For the text-containing cell, return its midpoint in [X, Y] coordinate format. 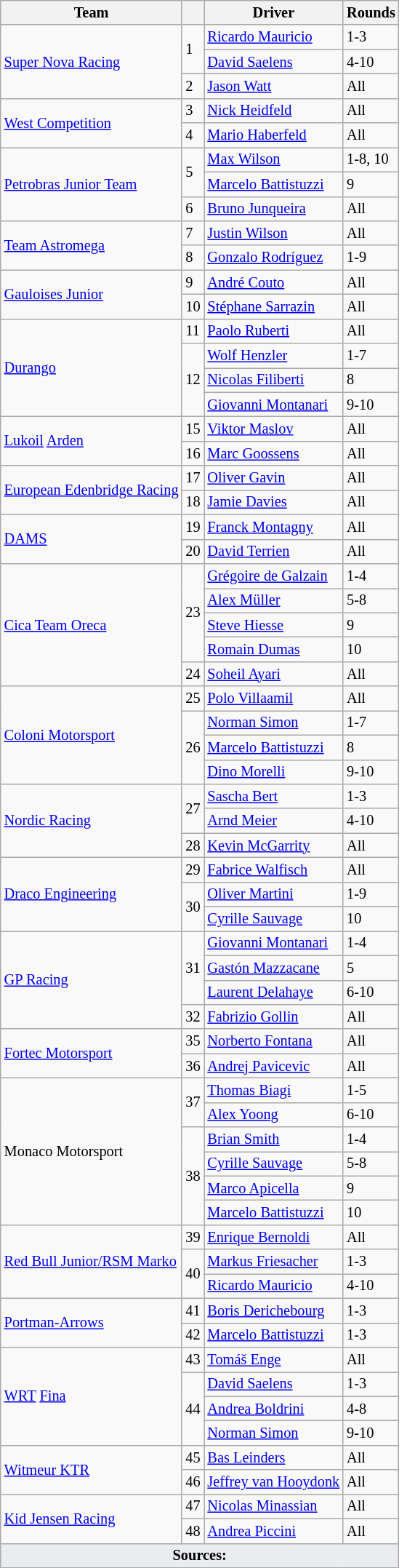
Bruno Junqueira [274, 209]
36 [193, 1066]
European Edenbridge Racing [92, 490]
Markus Friesacher [274, 1262]
Fortec Motorsport [92, 1054]
Driver [274, 12]
Witmeur KTR [92, 1470]
Boris Derichebourg [274, 1310]
Gonzalo Rodríguez [274, 258]
Andrej Pavicevic [274, 1066]
Petrobras Junior Team [92, 183]
Durango [92, 368]
Brian Smith [274, 1139]
Fabrizio Gollin [274, 1016]
Coloni Motorsport [92, 735]
28 [193, 845]
Team Astromega [92, 244]
Portman-Arrows [92, 1323]
Rounds [371, 12]
Nicolas Minassian [274, 1506]
Kevin McGarrity [274, 845]
Sascha Bert [274, 796]
Draco Engineering [92, 894]
15 [193, 429]
44 [193, 1409]
26 [193, 747]
2 [193, 86]
Polo Villaamil [274, 699]
Nordic Racing [92, 821]
Cica Team Oreca [92, 624]
Viktor Maslov [274, 429]
43 [193, 1359]
Nick Heidfeld [274, 111]
Nicolas Filiberti [274, 380]
27 [193, 808]
DAMS [92, 538]
6 [193, 209]
38 [193, 1176]
12 [193, 380]
Justin Wilson [274, 233]
Gastón Mazzacane [274, 968]
Norberto Fontana [274, 1041]
Sources: [200, 1556]
25 [193, 699]
Stéphane Sarrazin [274, 306]
4-8 [371, 1409]
1-8, 10 [371, 159]
40 [193, 1273]
35 [193, 1041]
Team [92, 12]
Bas Leinders [274, 1457]
Franck Montagny [274, 527]
Lukoil Arden [92, 441]
Oliver Gavin [274, 478]
Laurent Delahaye [274, 992]
Dino Morelli [274, 772]
GP Racing [92, 979]
Arnd Meier [274, 821]
20 [193, 552]
Kid Jensen Racing [92, 1518]
Super Nova Racing [92, 61]
Andrea Boldrini [274, 1409]
Jeffrey van Hooydonk [274, 1482]
Wolf Henzler [274, 356]
45 [193, 1457]
24 [193, 674]
16 [193, 453]
Gauloises Junior [92, 294]
Marc Goossens [274, 453]
Marco Apicella [274, 1188]
Grégoire de Galzain [274, 576]
41 [193, 1310]
Alex Müller [274, 600]
1-5 [371, 1090]
47 [193, 1506]
39 [193, 1237]
WRT Fina [92, 1396]
Enrique Bernoldi [274, 1237]
23 [193, 613]
Jason Watt [274, 86]
11 [193, 331]
4 [193, 135]
Jamie Davies [274, 502]
Soheil Ayari [274, 674]
Fabrice Walfisch [274, 869]
7 [193, 233]
32 [193, 1016]
Mario Haberfeld [274, 135]
Monaco Motorsport [92, 1151]
André Couto [274, 282]
30 [193, 907]
1 [193, 49]
Andrea Piccini [274, 1531]
48 [193, 1531]
Romain Dumas [274, 649]
Max Wilson [274, 159]
Alex Yoong [274, 1115]
West Competition [92, 122]
31 [193, 968]
37 [193, 1102]
Paolo Ruberti [274, 331]
Steve Hiesse [274, 625]
Thomas Biagi [274, 1090]
42 [193, 1335]
46 [193, 1482]
Red Bull Junior/RSM Marko [92, 1262]
18 [193, 502]
3 [193, 111]
David Terrien [274, 552]
19 [193, 527]
17 [193, 478]
29 [193, 869]
Tomáš Enge [274, 1359]
Oliver Martini [274, 894]
